Search for the cell housing the specified text and yield its [x, y] center coordinate. 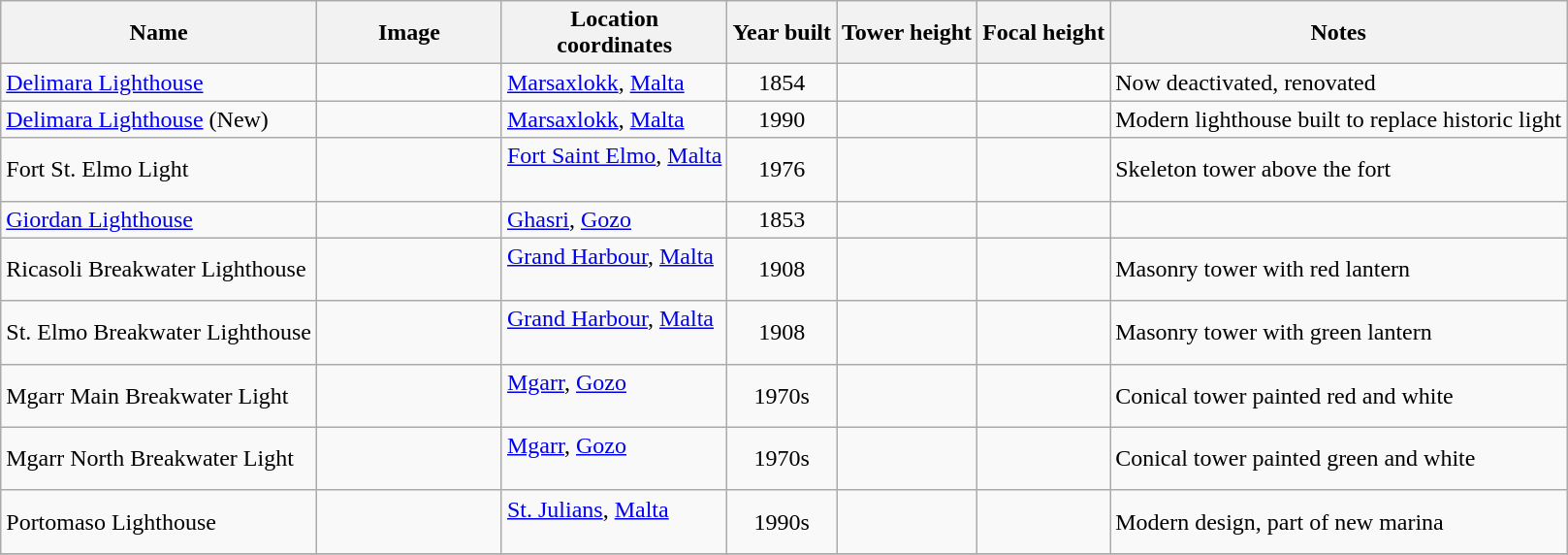
Delimara Lighthouse [159, 82]
Giordan Lighthouse [159, 219]
Masonry tower with green lantern [1338, 332]
Modern lighthouse built to replace historic light [1338, 119]
Location coordinates [614, 33]
1853 [782, 219]
Conical tower painted red and white [1338, 396]
Ricasoli Breakwater Lighthouse [159, 270]
Mgarr Main Breakwater Light [159, 396]
Portomaso Lighthouse [159, 522]
Mgarr North Breakwater Light [159, 458]
Focal height [1043, 33]
Image [409, 33]
St. Elmo Breakwater Lighthouse [159, 332]
Conical tower painted green and white [1338, 458]
Tower height [908, 33]
Modern design, part of new marina [1338, 522]
Masonry tower with red lantern [1338, 270]
Name [159, 33]
St. Julians, Malta [614, 522]
Now deactivated, renovated [1338, 82]
1990 [782, 119]
1976 [782, 169]
1990s [782, 522]
Skeleton tower above the fort [1338, 169]
1854 [782, 82]
Year built [782, 33]
Notes [1338, 33]
Fort Saint Elmo, Malta [614, 169]
Delimara Lighthouse (New) [159, 119]
Fort St. Elmo Light [159, 169]
Ghasri, Gozo [614, 219]
